Scan for the cell matching the given text and deliver its [X, Y] coordinate at center. 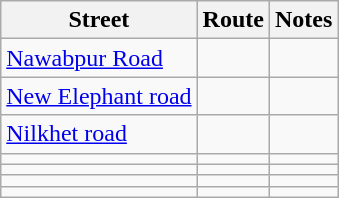
Nilkhet road [99, 134]
Nawabpur Road [99, 58]
Route [233, 20]
Street [99, 20]
Notes [303, 20]
New Elephant road [99, 96]
